Extract the [x, y] coordinate from the center of the cell holding the provided text.  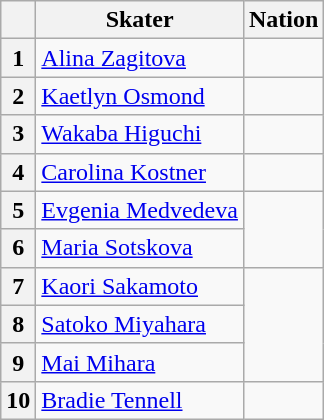
1 [18, 58]
Mai Mihara [140, 362]
8 [18, 324]
Kaori Sakamoto [140, 286]
2 [18, 96]
Alina Zagitova [140, 58]
Nation [283, 20]
Evgenia Medvedeva [140, 210]
5 [18, 210]
Maria Sotskova [140, 248]
4 [18, 172]
Wakaba Higuchi [140, 134]
Satoko Miyahara [140, 324]
Carolina Kostner [140, 172]
10 [18, 400]
6 [18, 248]
Skater [140, 20]
7 [18, 286]
9 [18, 362]
Kaetlyn Osmond [140, 96]
3 [18, 134]
Bradie Tennell [140, 400]
